Extract the (X, Y) coordinate from the center of the cell holding the provided text.  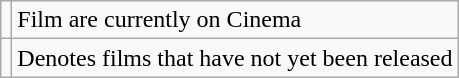
Film are currently on Cinema (235, 20)
Denotes films that have not yet been released (235, 58)
